Locate the cell with the specified text and output its [x, y] center coordinate. 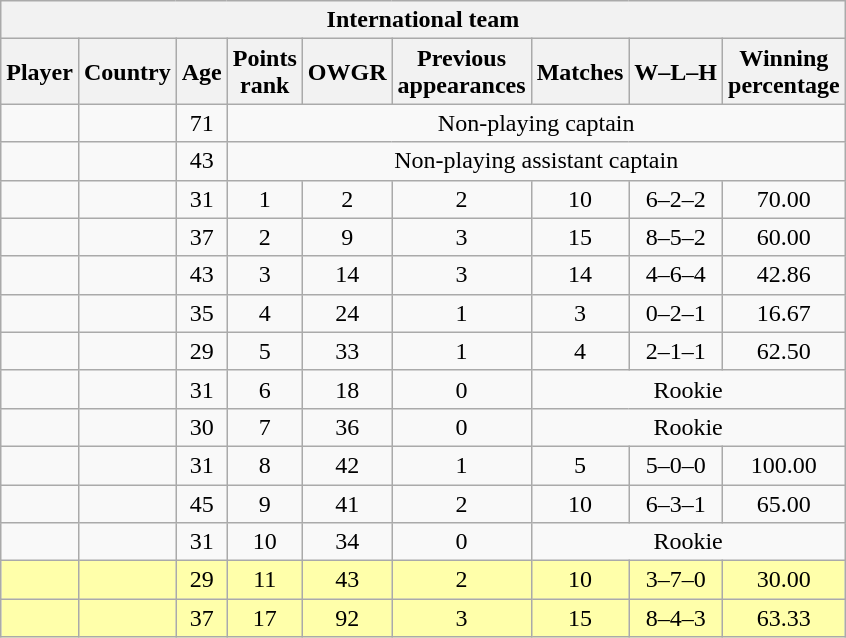
5–0–0 [676, 465]
18 [347, 389]
0–2–1 [676, 313]
Previousappearances [462, 72]
Matches [580, 72]
100.00 [784, 465]
W–L–H [676, 72]
6–3–1 [676, 503]
92 [347, 618]
70.00 [784, 199]
42.86 [784, 275]
45 [202, 503]
17 [264, 618]
30 [202, 427]
Country [127, 72]
8–5–2 [676, 237]
6–2–2 [676, 199]
6 [264, 389]
71 [202, 123]
3–7–0 [676, 580]
30.00 [784, 580]
33 [347, 351]
65.00 [784, 503]
24 [347, 313]
63.33 [784, 618]
OWGR [347, 72]
Age [202, 72]
4–6–4 [676, 275]
7 [264, 427]
36 [347, 427]
8 [264, 465]
Pointsrank [264, 72]
2–1–1 [676, 351]
16.67 [784, 313]
8–4–3 [676, 618]
62.50 [784, 351]
60.00 [784, 237]
34 [347, 542]
Winningpercentage [784, 72]
Non-playing captain [536, 123]
International team [423, 20]
Non-playing assistant captain [536, 161]
Player [40, 72]
42 [347, 465]
35 [202, 313]
11 [264, 580]
41 [347, 503]
